Output the [x, y] coordinate of the center of the cell containing the given text.  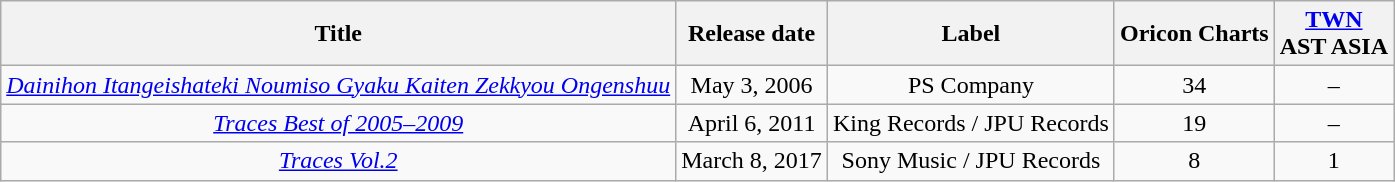
May 3, 2006 [752, 85]
8 [1194, 161]
Title [338, 34]
Sony Music / JPU Records [970, 161]
TWNAST ASIA [1334, 34]
King Records / JPU Records [970, 123]
Traces Best of 2005–2009 [338, 123]
Oricon Charts [1194, 34]
PS Company [970, 85]
Label [970, 34]
April 6, 2011 [752, 123]
Release date [752, 34]
19 [1194, 123]
Dainihon Itangeishateki Noumiso Gyaku Kaiten Zekkyou Ongenshuu [338, 85]
1 [1334, 161]
March 8, 2017 [752, 161]
34 [1194, 85]
Traces Vol.2 [338, 161]
